Determine the (X, Y) coordinate at the center of the cell enclosing the given text.  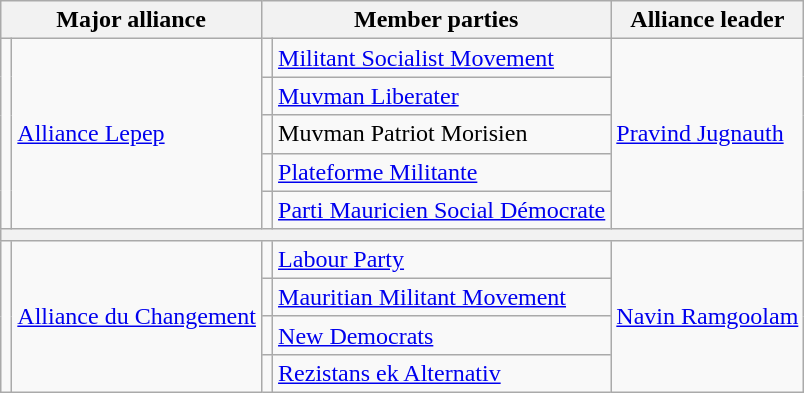
Muvman Patriot Morisien (442, 134)
Muvman Liberater (442, 96)
Alliance leader (708, 20)
Plateforme Militante (442, 172)
Parti Mauricien Social Démocrate (442, 210)
Alliance Lepep (137, 134)
New Democrats (442, 335)
Rezistans ek Alternativ (442, 373)
Militant Socialist Movement (442, 58)
Navin Ramgoolam (708, 316)
Mauritian Militant Movement (442, 297)
Member parties (436, 20)
Labour Party (442, 259)
Alliance du Changement (137, 316)
Major alliance (132, 20)
Pravind Jugnauth (708, 134)
